Find where the given text appears and provide that cell's center as [X, Y] coordinate. 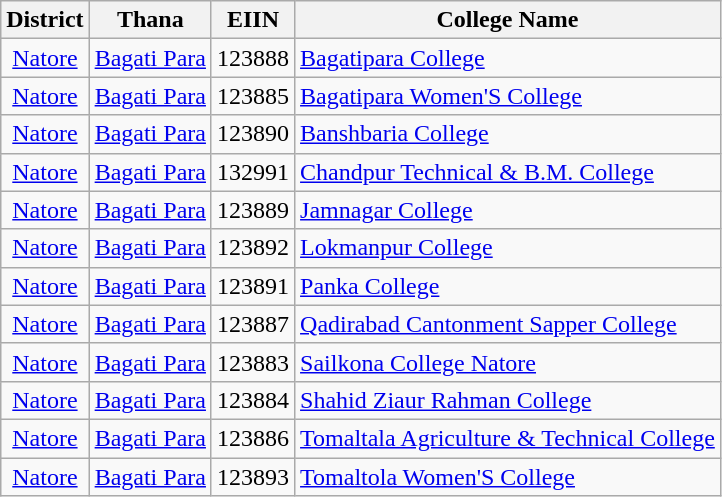
College Name [508, 20]
Banshbaria College [508, 134]
132991 [252, 172]
District [45, 20]
123886 [252, 438]
Tomaltola Women'S College [508, 477]
123885 [252, 96]
Bagatipara College [508, 58]
123883 [252, 362]
Panka College [508, 286]
Thana [150, 20]
123892 [252, 248]
123893 [252, 477]
Bagatipara Women'S College [508, 96]
123884 [252, 400]
123891 [252, 286]
Chandpur Technical & B.M. College [508, 172]
123890 [252, 134]
123888 [252, 58]
Tomaltala Agriculture & Technical College [508, 438]
Qadirabad Cantonment Sapper College [508, 324]
EIIN [252, 20]
Lokmanpur College [508, 248]
Shahid Ziaur Rahman College [508, 400]
123889 [252, 210]
Sailkona College Natore [508, 362]
Jamnagar College [508, 210]
123887 [252, 324]
